Return (X, Y) of the center of cell containing provided text 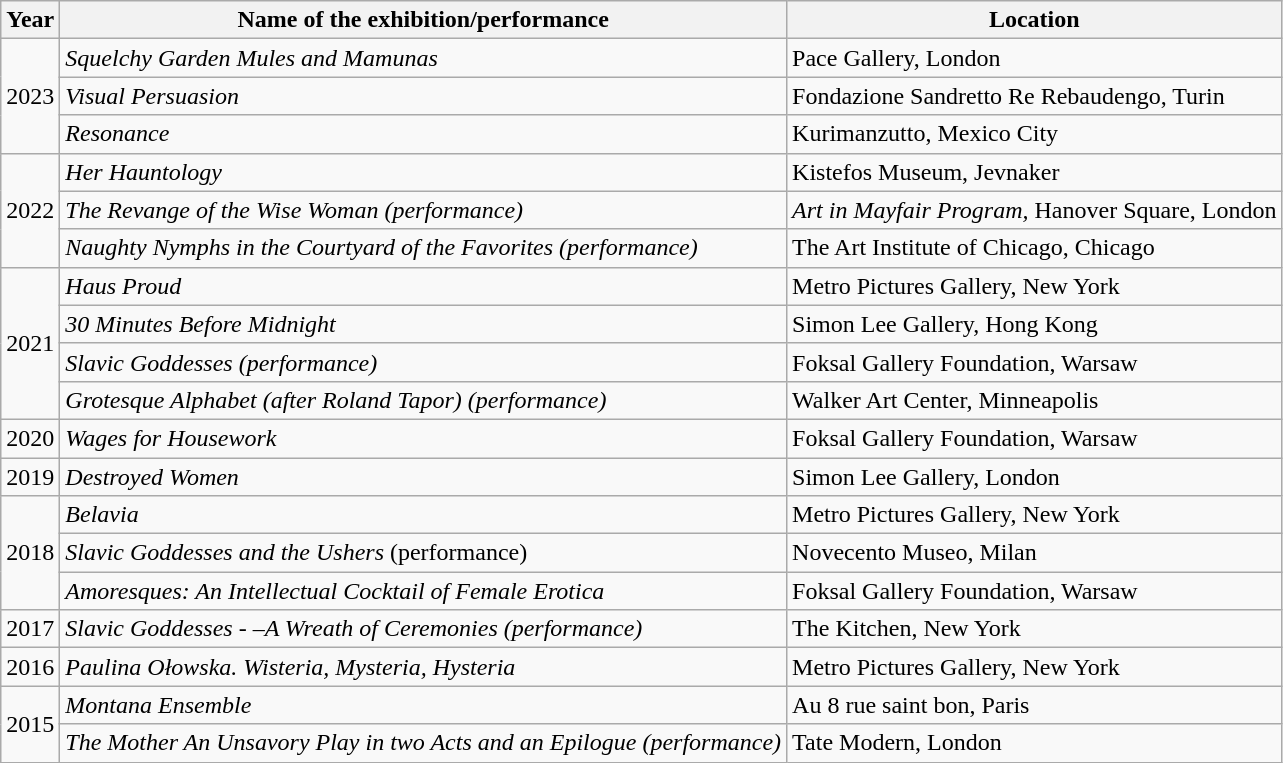
2023 (30, 96)
Au 8 rue saint bon, Paris (1034, 705)
Simon Lee Gallery, Hong Kong (1034, 324)
Montana Ensemble (424, 705)
2022 (30, 210)
2019 (30, 477)
Pace Gallery, London (1034, 58)
Year (30, 20)
The Art Institute of Chicago, Chicago (1034, 248)
Slavic Goddesses and the Ushers (performance) (424, 553)
Art in Mayfair Program, Hanover Square, London (1034, 210)
Fondazione Sandretto Re Rebaudengo, Turin (1034, 96)
2016 (30, 667)
Tate Modern, London (1034, 743)
The Mother An Unsavory Play in two Acts and an Epilogue (performance) (424, 743)
Simon Lee Gallery, London (1034, 477)
2021 (30, 343)
Slavic Goddesses (performance) (424, 362)
Paulina Ołowska. Wisteria, Mysteria, Hysteria (424, 667)
Walker Art Center, Minneapolis (1034, 400)
Wages for Housework (424, 438)
Resonance (424, 134)
Kurimanzutto, Mexico City (1034, 134)
Grotesque Alphabet (after Roland Tapor) (performance) (424, 400)
Squelchy Garden Mules and Mamunas (424, 58)
Her Hauntology (424, 172)
Novecento Museo, Milan (1034, 553)
Visual Persuasion (424, 96)
The Revange of the Wise Woman (performance) (424, 210)
Name of the exhibition/performance (424, 20)
Belavia (424, 515)
2017 (30, 629)
Destroyed Women (424, 477)
Kistefos Museum, Jevnaker (1034, 172)
2020 (30, 438)
Naughty Nymphs in the Courtyard of the Favorites (performance) (424, 248)
30 Minutes Before Midnight (424, 324)
Amoresques: An Intellectual Cocktail of Female Erotica (424, 591)
Location (1034, 20)
Slavic Goddesses - –A Wreath of Ceremonies (performance) (424, 629)
The Kitchen, New York (1034, 629)
2015 (30, 724)
2018 (30, 553)
Haus Proud (424, 286)
